Return (x, y) of the center of cell containing provided text 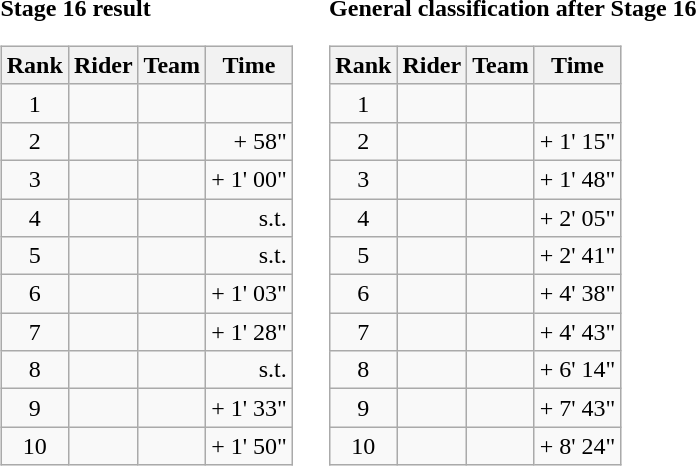
+ 8' 24" (578, 446)
+ 1' 50" (250, 446)
+ 2' 41" (578, 256)
+ 1' 03" (250, 294)
+ 1' 33" (250, 408)
+ 1' 28" (250, 332)
+ 2' 05" (578, 217)
+ 1' 15" (578, 141)
+ 6' 14" (578, 370)
+ 4' 43" (578, 332)
+ 58" (250, 141)
+ 4' 38" (578, 294)
+ 7' 43" (578, 408)
+ 1' 00" (250, 179)
+ 1' 48" (578, 179)
